Pinpoint the cell where the given text exists, returning its [x, y] midpoint coordinate. 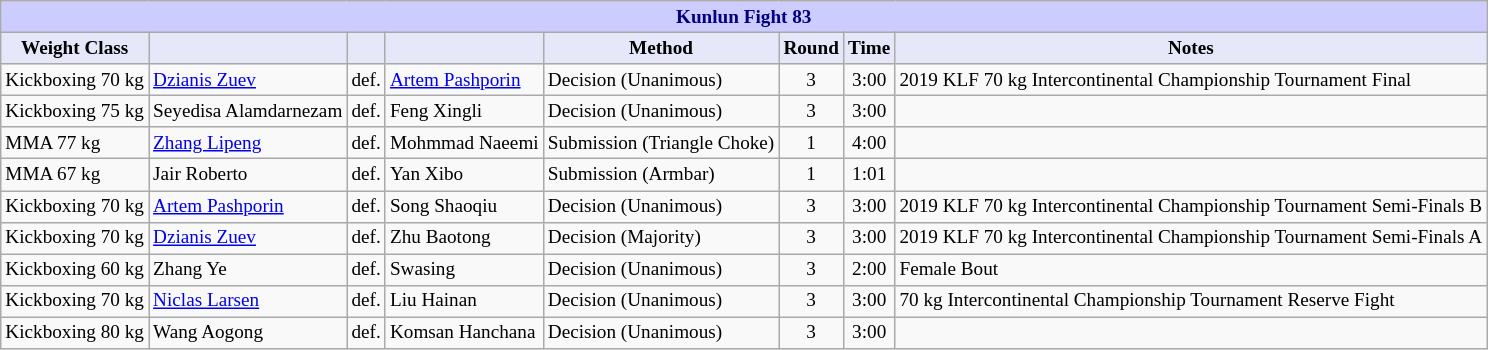
Zhu Baotong [464, 238]
Yan Xibo [464, 175]
Komsan Hanchana [464, 333]
Jair Roberto [248, 175]
2:00 [868, 270]
Method [661, 48]
Liu Hainan [464, 301]
2019 KLF 70 kg Intercontinental Championship Tournament Semi-Finals B [1191, 206]
Kickboxing 60 kg [75, 270]
MMA 77 kg [75, 143]
Time [868, 48]
Submission (Armbar) [661, 175]
Feng Xingli [464, 111]
Notes [1191, 48]
Song Shaoqiu [464, 206]
Female Bout [1191, 270]
Weight Class [75, 48]
Decision (Majority) [661, 238]
Zhang Lipeng [248, 143]
Kickboxing 80 kg [75, 333]
2019 KLF 70 kg Intercontinental Championship Tournament Final [1191, 80]
4:00 [868, 143]
Niclas Larsen [248, 301]
Swasing [464, 270]
Kunlun Fight 83 [744, 17]
Mohmmad Naeemi [464, 143]
Wang Aogong [248, 333]
Round [812, 48]
MMA 67 kg [75, 175]
1:01 [868, 175]
Zhang Ye [248, 270]
Kickboxing 75 kg [75, 111]
70 kg Intercontinental Championship Tournament Reserve Fight [1191, 301]
2019 KLF 70 kg Intercontinental Championship Tournament Semi-Finals A [1191, 238]
Seyedisa Alamdarnezam [248, 111]
Submission (Triangle Choke) [661, 143]
